From the cell containing the given text, extract its center point as [x, y] coordinate. 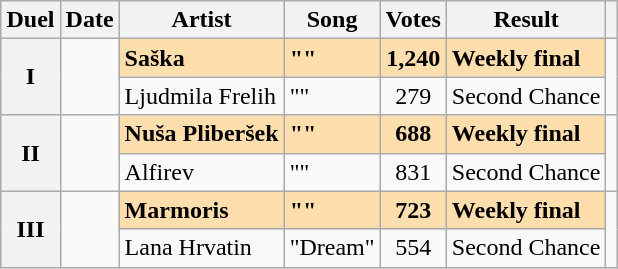
688 [413, 134]
"Dream" [332, 248]
Song [332, 20]
Alfirev [202, 172]
723 [413, 210]
Ljudmila Frelih [202, 96]
831 [413, 172]
Duel [30, 20]
III [30, 229]
Saška [202, 58]
1,240 [413, 58]
Lana Hrvatin [202, 248]
Result [526, 20]
279 [413, 96]
II [30, 153]
Nuša Pliberšek [202, 134]
I [30, 77]
Date [90, 20]
Artist [202, 20]
Votes [413, 20]
Marmoris [202, 210]
554 [413, 248]
